Extract the [x, y] coordinate from the center of the cell holding the provided text.  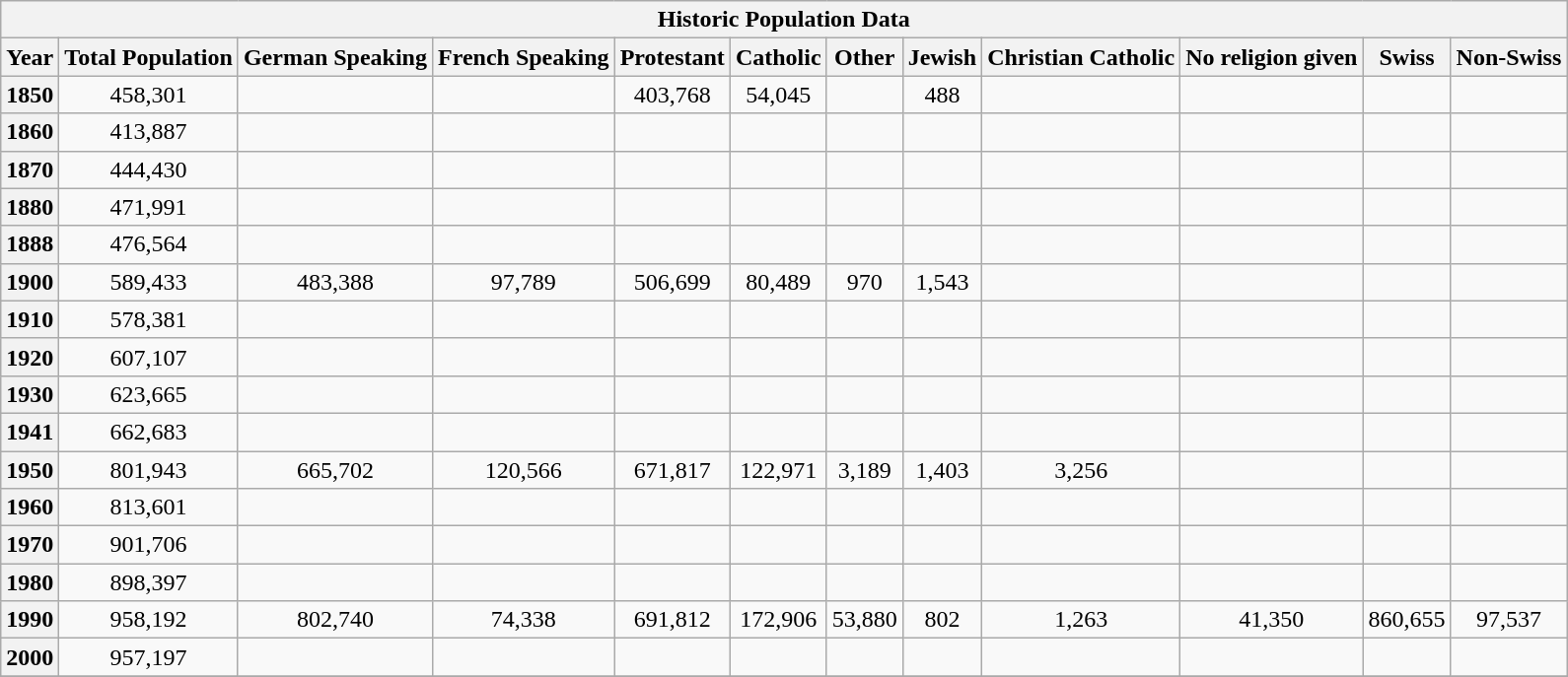
506,699 [673, 282]
3,256 [1081, 470]
1860 [30, 132]
1970 [30, 545]
801,943 [149, 470]
74,338 [523, 620]
German Speaking [335, 57]
Other [864, 57]
802,740 [335, 620]
Year [30, 57]
671,817 [673, 470]
578,381 [149, 319]
813,601 [149, 508]
97,789 [523, 282]
665,702 [335, 470]
1990 [30, 620]
802 [942, 620]
80,489 [778, 282]
958,192 [149, 620]
623,665 [149, 394]
Protestant [673, 57]
691,812 [673, 620]
458,301 [149, 95]
589,433 [149, 282]
957,197 [149, 657]
41,350 [1272, 620]
Catholic [778, 57]
1870 [30, 169]
1950 [30, 470]
1941 [30, 432]
1960 [30, 508]
53,880 [864, 620]
662,683 [149, 432]
860,655 [1406, 620]
Swiss [1406, 57]
1930 [30, 394]
1,403 [942, 470]
898,397 [149, 582]
Jewish [942, 57]
Total Population [149, 57]
Non-Swiss [1509, 57]
1,263 [1081, 620]
2000 [30, 657]
172,906 [778, 620]
54,045 [778, 95]
483,388 [335, 282]
1980 [30, 582]
1900 [30, 282]
476,564 [149, 244]
413,887 [149, 132]
3,189 [864, 470]
1910 [30, 319]
No religion given [1272, 57]
488 [942, 95]
1,543 [942, 282]
970 [864, 282]
Christian Catholic [1081, 57]
97,537 [1509, 620]
French Speaking [523, 57]
607,107 [149, 357]
471,991 [149, 207]
120,566 [523, 470]
1888 [30, 244]
901,706 [149, 545]
403,768 [673, 95]
444,430 [149, 169]
1850 [30, 95]
122,971 [778, 470]
1880 [30, 207]
1920 [30, 357]
Historic Population Data [784, 20]
